Determine the (x, y) coordinate at the center of the cell enclosing the given text.  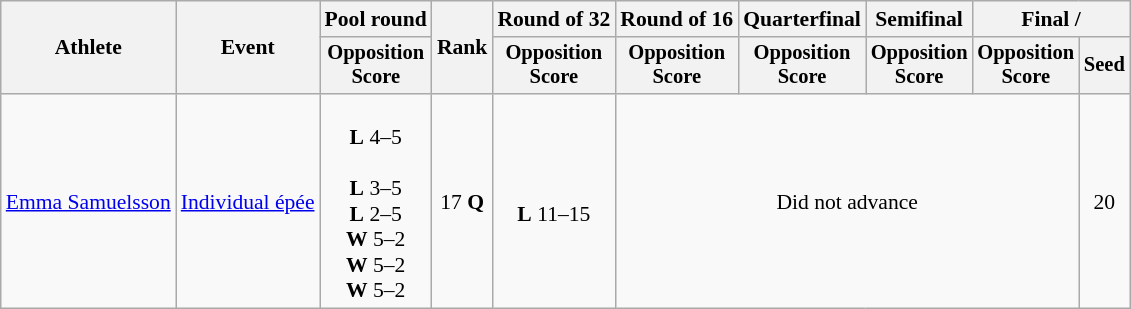
Did not advance (847, 201)
Pool round (376, 19)
L 11–15 (554, 201)
Seed (1104, 66)
Round of 32 (554, 19)
Emma Samuelsson (88, 201)
Athlete (88, 48)
Quarterfinal (802, 19)
17 Q (462, 201)
Event (248, 48)
Semifinal (920, 19)
Final / (1050, 19)
L 4–5L 3–5L 2–5W 5–2W 5–2W 5–2 (376, 201)
20 (1104, 201)
Round of 16 (676, 19)
Rank (462, 48)
Individual épée (248, 201)
